Locate the cell with the specified text and output its (X, Y) center coordinate. 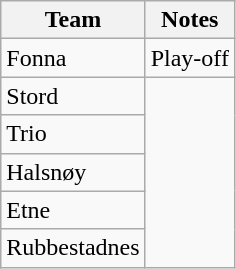
Halsnøy (73, 172)
Play-off (190, 58)
Rubbestadnes (73, 248)
Team (73, 20)
Trio (73, 134)
Etne (73, 210)
Stord (73, 96)
Fonna (73, 58)
Notes (190, 20)
